From the cell containing the given text, extract its center point as (X, Y) coordinate. 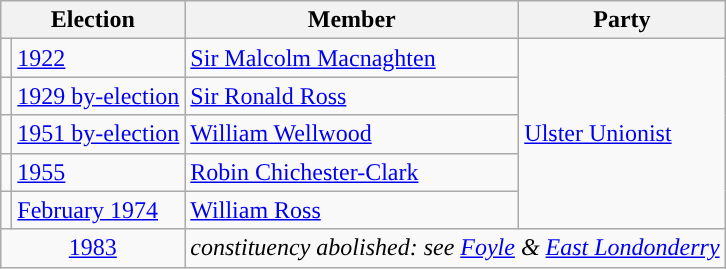
Robin Chichester-Clark (352, 172)
1951 by-election (98, 134)
Ulster Unionist (622, 134)
Sir Ronald Ross (352, 96)
Sir Malcolm Macnaghten (352, 58)
constituency abolished: see Foyle & East Londonderry (455, 248)
February 1974 (98, 210)
Party (622, 20)
1922 (98, 58)
1929 by-election (98, 96)
William Ross (352, 210)
Member (352, 20)
Election (93, 20)
1955 (98, 172)
William Wellwood (352, 134)
1983 (93, 248)
